Find where the given text appears and provide that cell's center as (X, Y) coordinate. 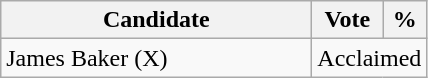
% (405, 20)
Candidate (156, 20)
Acclaimed (370, 58)
Vote (348, 20)
James Baker (X) (156, 58)
